Return (X, Y) of the center of cell containing provided text 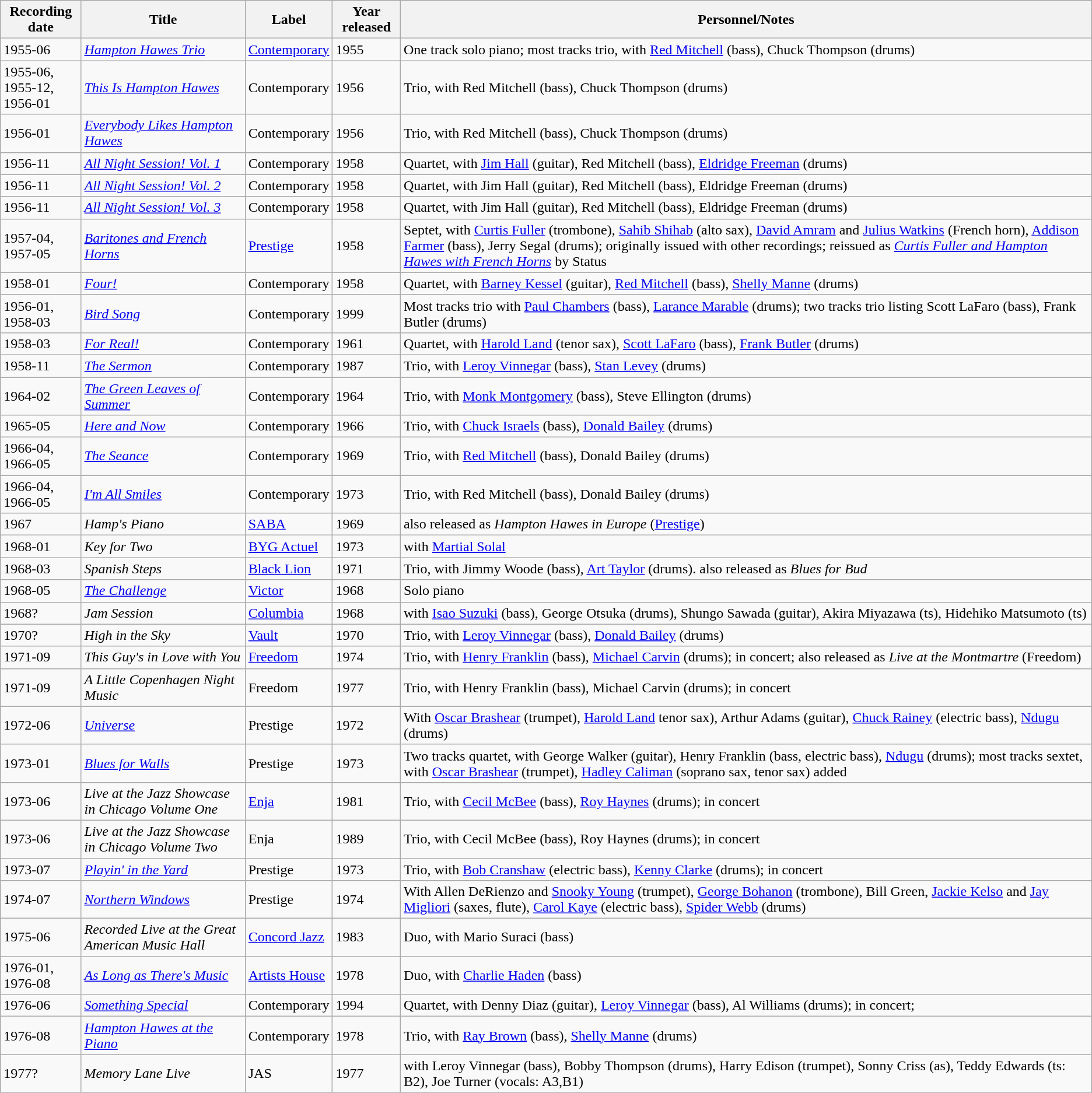
1976-06 (41, 1006)
1968-05 (41, 591)
1973-01 (41, 763)
Vault (289, 635)
Most tracks trio with Paul Chambers (bass), Larance Marable (drums); two tracks trio listing Scott LaFaro (bass), Frank Butler (drums) (747, 314)
1968-01 (41, 546)
Live at the Jazz Showcase in Chicago Volume One (163, 801)
with Isao Suzuki (bass), George Otsuka (drums), Shungo Sawada (guitar), Akira Miyazawa (ts), Hidehiko Matsumoto (ts) (747, 613)
High in the Sky (163, 635)
The Seance (163, 456)
For Real! (163, 344)
Trio, with Henry Franklin (bass), Michael Carvin (drums); in concert; also released as Live at the Montmartre (Freedom) (747, 657)
1970? (41, 635)
Everybody Likes Hampton Hawes (163, 133)
Something Special (163, 1006)
Solo piano (747, 591)
Trio, with Ray Brown (bass), Shelly Manne (drums) (747, 1036)
Playin' in the Yard (163, 870)
Hamp's Piano (163, 524)
1989 (366, 839)
Baritones and French Horns (163, 246)
Title (163, 20)
Victor (289, 591)
All Night Session! Vol. 1 (163, 163)
With Oscar Brashear (trumpet), Harold Land tenor sax), Arthur Adams (guitar), Chuck Rainey (electric bass), Ndugu (drums) (747, 726)
Jam Session (163, 613)
Quartet, with Barney Kessel (guitar), Red Mitchell (bass), Shelly Manne (drums) (747, 283)
1981 (366, 801)
1983 (366, 938)
1972-06 (41, 726)
JAS (289, 1073)
Trio, with Leroy Vinnegar (bass), Donald Bailey (drums) (747, 635)
Quartet, with Denny Diaz (guitar), Leroy Vinnegar (bass), Al Williams (drums); in concert; (747, 1006)
Hampton Hawes Trio (163, 50)
1958-11 (41, 366)
Universe (163, 726)
1956-01, 1958-03 (41, 314)
Quartet, with Harold Land (tenor sax), Scott LaFaro (bass), Frank Butler (drums) (747, 344)
A Little Copenhagen Night Music (163, 687)
1971 (366, 569)
Columbia (289, 613)
Memory Lane Live (163, 1073)
Four! (163, 283)
1975-06 (41, 938)
1967 (41, 524)
Label (289, 20)
This Is Hampton Hawes (163, 87)
Recording date (41, 20)
Key for Two (163, 546)
One track solo piano; most tracks trio, with Red Mitchell (bass), Chuck Thompson (drums) (747, 50)
1968? (41, 613)
Trio, with Henry Franklin (bass), Michael Carvin (drums); in concert (747, 687)
1955-06 (41, 50)
Black Lion (289, 569)
The Challenge (163, 591)
1994 (366, 1006)
BYG Actuel (289, 546)
This Guy's in Love with You (163, 657)
SABA (289, 524)
1964-02 (41, 395)
All Night Session! Vol. 2 (163, 185)
Blues for Walls (163, 763)
I'm All Smiles (163, 495)
1968-03 (41, 569)
Spanish Steps (163, 569)
Duo, with Mario Suraci (bass) (747, 938)
1955-06, 1955-12, 1956-01 (41, 87)
1976-01, 1976-08 (41, 975)
1957-04, 1957-05 (41, 246)
1999 (366, 314)
1955 (366, 50)
1966 (366, 426)
Bird Song (163, 314)
1977? (41, 1073)
The Sermon (163, 366)
Recorded Live at the Great American Music Hall (163, 938)
Concord Jazz (289, 938)
Trio, with Jimmy Woode (bass), Art Taylor (drums). also released as Blues for Bud (747, 569)
1970 (366, 635)
1974-07 (41, 899)
Hampton Hawes at the Piano (163, 1036)
Trio, with Monk Montgomery (bass), Steve Ellington (drums) (747, 395)
1964 (366, 395)
with Martial Solal (747, 546)
1973-07 (41, 870)
All Night Session! Vol. 3 (163, 208)
Northern Windows (163, 899)
1961 (366, 344)
1956-01 (41, 133)
Here and Now (163, 426)
Year released (366, 20)
Duo, with Charlie Haden (bass) (747, 975)
1987 (366, 366)
1972 (366, 726)
Trio, with Bob Cranshaw (electric bass), Kenny Clarke (drums); in concert (747, 870)
Trio, with Chuck Israels (bass), Donald Bailey (drums) (747, 426)
also released as Hampton Hawes in Europe (Prestige) (747, 524)
with Leroy Vinnegar (bass), Bobby Thompson (drums), Harry Edison (trumpet), Sonny Criss (as), Teddy Edwards (ts: B2), Joe Turner (vocals: A3,B1) (747, 1073)
1958-01 (41, 283)
Trio, with Leroy Vinnegar (bass), Stan Levey (drums) (747, 366)
Artists House (289, 975)
The Green Leaves of Summer (163, 395)
1958-03 (41, 344)
1965-05 (41, 426)
1976-08 (41, 1036)
Personnel/Notes (747, 20)
As Long as There's Music (163, 975)
Live at the Jazz Showcase in Chicago Volume Two (163, 839)
